Provide the (X, Y) coordinate of the cell's center where the given text is located.  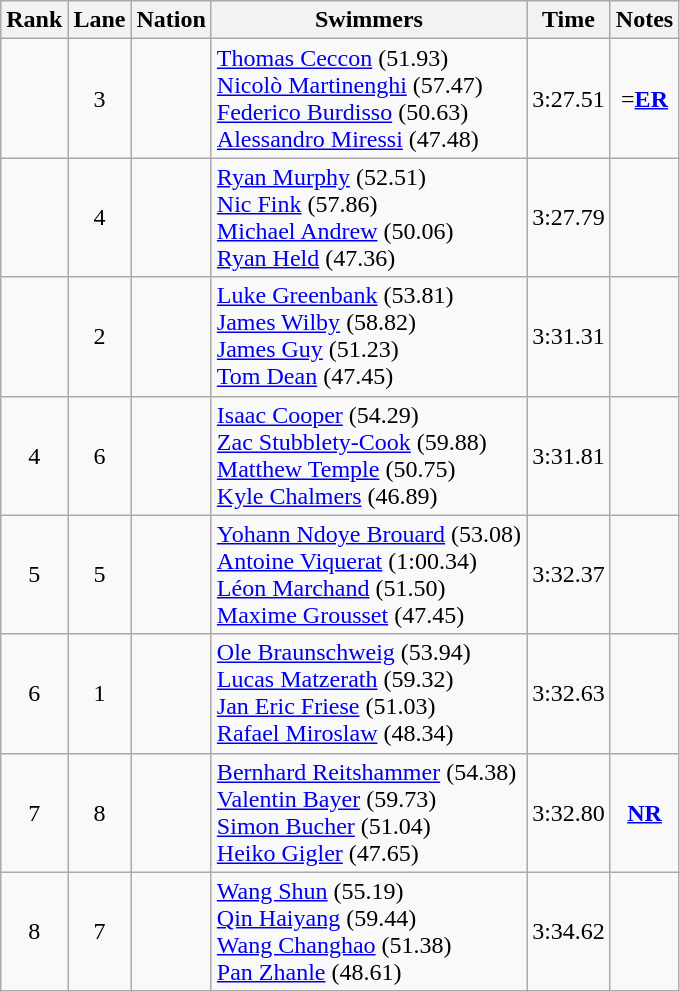
3:32.37 (569, 574)
Rank (34, 20)
Lane (100, 20)
3:31.31 (569, 336)
Wang Shun (55.19)Qin Haiyang (59.44)Wang Changhao (51.38)Pan Zhanle (48.61) (368, 932)
1 (100, 694)
3 (100, 98)
Yohann Ndoye Brouard (53.08)Antoine Viquerat (1:00.34)Léon Marchand (51.50)Maxime Grousset (47.45) (368, 574)
Nation (171, 20)
Bernhard Reitshammer (54.38)Valentin Bayer (59.73)Simon Bucher (51.04)Heiko Gigler (47.65) (368, 812)
Swimmers (368, 20)
=ER (644, 98)
Luke Greenbank (53.81)James Wilby (58.82)James Guy (51.23)Tom Dean (47.45) (368, 336)
Ole Braunschweig (53.94)Lucas Matzerath (59.32)Jan Eric Friese (51.03)Rafael Miroslaw (48.34) (368, 694)
Time (569, 20)
NR (644, 812)
2 (100, 336)
Ryan Murphy (52.51)Nic Fink (57.86)Michael Andrew (50.06)Ryan Held (47.36) (368, 218)
Thomas Ceccon (51.93)Nicolò Martinenghi (57.47)Federico Burdisso (50.63)Alessandro Miressi (47.48) (368, 98)
3:31.81 (569, 456)
Isaac Cooper (54.29)Zac Stubblety-Cook (59.88)Matthew Temple (50.75)Kyle Chalmers (46.89) (368, 456)
3:32.80 (569, 812)
3:27.79 (569, 218)
3:34.62 (569, 932)
3:27.51 (569, 98)
Notes (644, 20)
3:32.63 (569, 694)
